Capture the cell that displays the provided text and extract its [x, y] central coordinate. 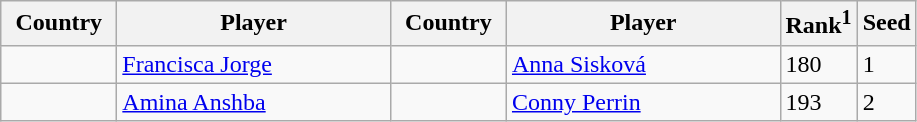
Anna Sisková [643, 64]
180 [818, 64]
Seed [886, 24]
1 [886, 64]
Rank1 [818, 24]
Francisca Jorge [254, 64]
Amina Anshba [254, 102]
2 [886, 102]
193 [818, 102]
Conny Perrin [643, 102]
